Return [x, y] of the center of cell containing provided text 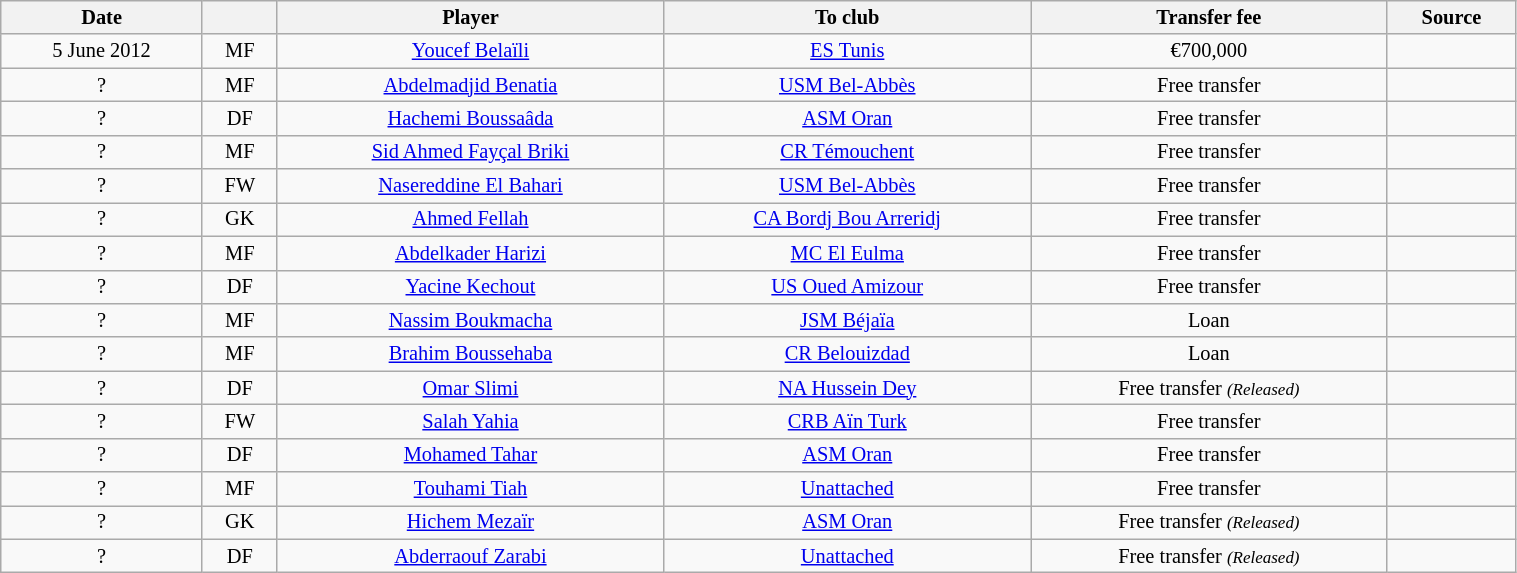
Hachemi Boussaâda [470, 118]
Youcef Belaïli [470, 51]
JSM Béjaïa [848, 320]
€700,000 [1209, 51]
Transfer fee [1209, 17]
ES Tunis [848, 51]
Brahim Boussehaba [470, 354]
Touhami Tiah [470, 489]
Player [470, 17]
Nassim Boukmacha [470, 320]
Ahmed Fellah [470, 219]
Abdelkader Harizi [470, 253]
US Oued Amizour [848, 287]
Salah Yahia [470, 421]
MC El Eulma [848, 253]
Date [102, 17]
Abdelmadjid Benatia [470, 85]
NA Hussein Dey [848, 388]
Omar Slimi [470, 388]
To club [848, 17]
CRB Aïn Turk [848, 421]
Abderraouf Zarabi [470, 556]
Sid Ahmed Fayçal Briki [470, 152]
CR Témouchent [848, 152]
Hichem Mezaïr [470, 522]
CR Belouizdad [848, 354]
5 June 2012 [102, 51]
Yacine Kechout [470, 287]
CA Bordj Bou Arreridj [848, 219]
Source [1452, 17]
Mohamed Tahar [470, 455]
Nasereddine El Bahari [470, 186]
